Capture the cell that displays the provided text and extract its [x, y] central coordinate. 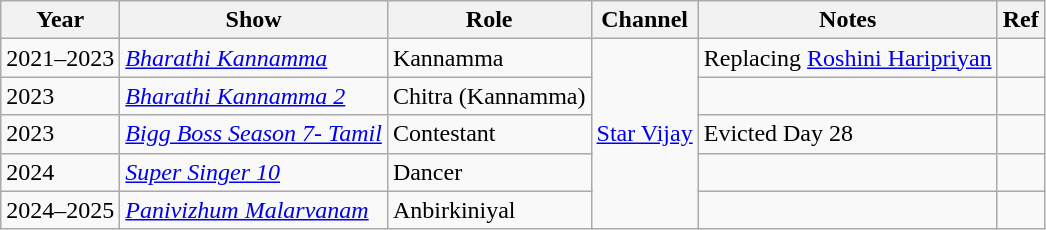
2021–2023 [60, 58]
Kannamma [489, 58]
Chitra (Kannamma) [489, 96]
Channel [644, 20]
Super Singer 10 [254, 172]
Anbirkiniyal [489, 210]
Replacing Roshini Haripriyan [848, 58]
Notes [848, 20]
Panivizhum Malarvanam [254, 210]
Bharathi Kannamma 2 [254, 96]
Contestant [489, 134]
Role [489, 20]
Ref [1020, 20]
Star Vijay [644, 134]
Show [254, 20]
Dancer [489, 172]
Year [60, 20]
Bharathi Kannamma [254, 58]
Bigg Boss Season 7- Tamil [254, 134]
Evicted Day 28 [848, 134]
2024–2025 [60, 210]
2024 [60, 172]
